For the text-containing cell, return its midpoint in (x, y) coordinate format. 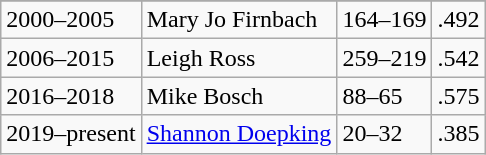
2016–2018 (71, 96)
2000–2005 (71, 20)
Mike Bosch (239, 96)
.492 (458, 20)
.542 (458, 58)
.385 (458, 134)
164–169 (384, 20)
259–219 (384, 58)
2019–present (71, 134)
Mary Jo Firnbach (239, 20)
88–65 (384, 96)
.575 (458, 96)
Leigh Ross (239, 58)
20–32 (384, 134)
Shannon Doepking (239, 134)
2006–2015 (71, 58)
